Determine the (x, y) coordinate at the center of the cell enclosing the given text.  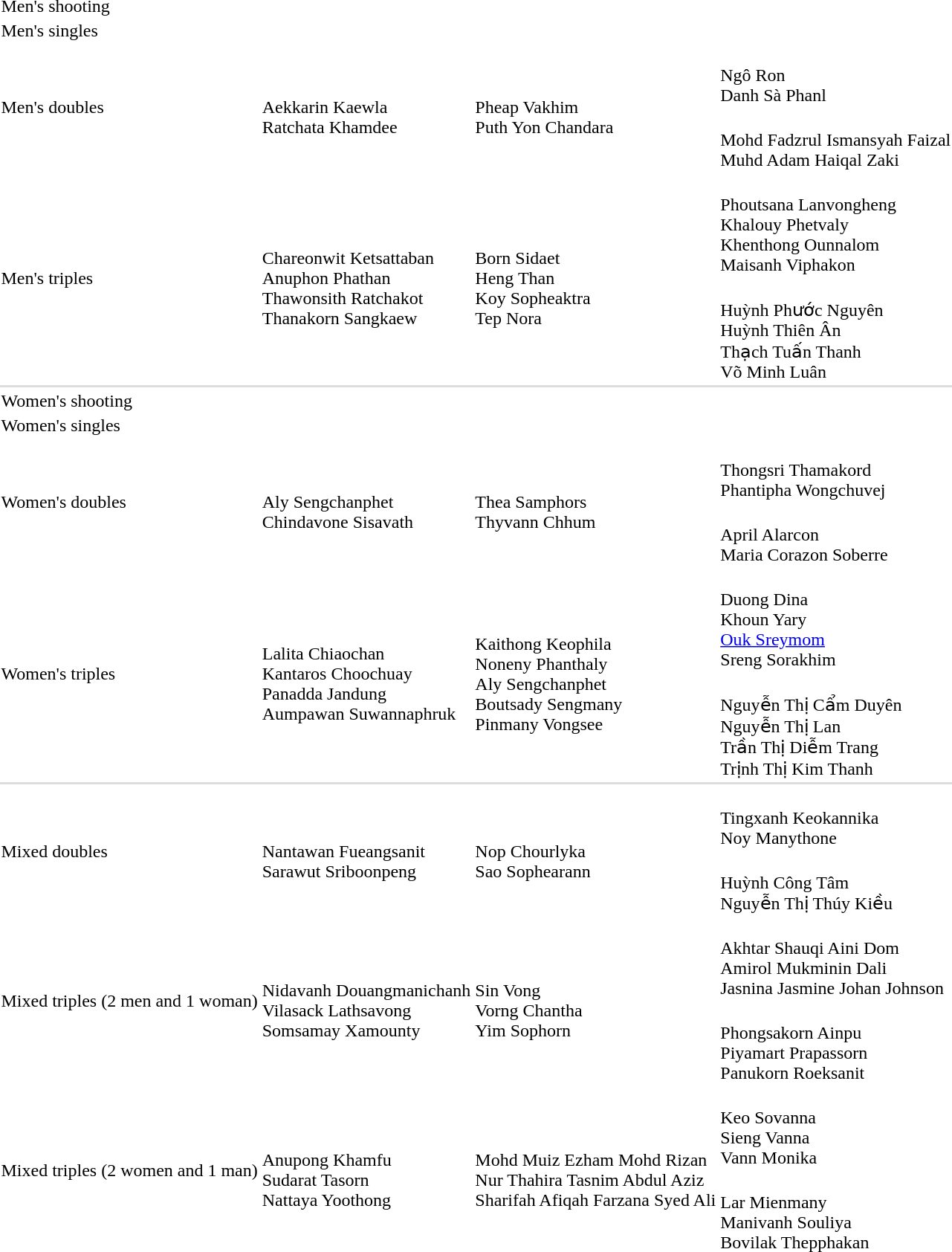
Aly SengchanphetChindavone Sisavath (366, 503)
Pheap VakhimPuth Yon Chandara (596, 107)
Akhtar Shauqi Aini DomAmirol Mukminin DaliJasnina Jasmine Johan Johnson (835, 959)
Mohd Fadzrul Ismansyah FaizalMuhd Adam Haiqal Zaki (835, 140)
Phoutsana LanvonghengKhalouy PhetvalyKhenthong OunnalomMaisanh Viphakon (835, 225)
Tingxanh KeokannikaNoy Manythone (835, 818)
Men's singles (129, 30)
Men's doubles (129, 107)
Kaithong KeophilaNoneny PhanthalyAly SengchanphetBoutsady SengmanyPinmany Vongsee (596, 674)
Thea SamphorsThyvann Chhum (596, 503)
Nidavanh DouangmanichanhVilasack LathsavongSomsamay Xamounty (366, 1001)
Nguyễn Thị Cẩm DuyênNguyễn Thị LanTrần Thị Diễm TrangTrịnh Thị Kim Thanh (835, 726)
Keo SovannaSieng VannaVann Monika (835, 1129)
Women's doubles (129, 503)
Nop ChourlykaSao Sophearann (596, 851)
Mixed doubles (129, 851)
Huỳnh Phước NguyênHuỳnh Thiên ÂnThạch Tuấn ThanhVõ Minh Luân (835, 330)
Nantawan FueangsanitSarawut Sriboonpeng (366, 851)
April AlarconMaria Corazon Soberre (835, 535)
Duong DinaKhoun YaryOuk SreymomSreng Sorakhim (835, 619)
Huỳnh Công TâmNguyễn Thị Thúy Kiều (835, 883)
Ngô RonDanh Sà Phanl (835, 75)
Sin VongVorng ChanthaYim Sophorn (596, 1001)
Women's singles (129, 425)
Thongsri ThamakordPhantipha Wongchuvej (835, 470)
Mixed triples (2 men and 1 woman) (129, 1001)
Chareonwit KetsattabanAnuphon PhathanThawonsith RatchakotThanakorn Sangkaew (366, 278)
Aekkarin KaewlaRatchata Khamdee (366, 107)
Lalita ChiaochanKantaros ChoochuayPanadda JandungAumpawan Suwannaphruk (366, 674)
Born SidaetHeng ThanKoy SopheaktraTep Nora (596, 278)
Women's shooting (129, 401)
Women's triples (129, 674)
Phongsakorn AinpuPiyamart PrapassornPanukorn Roeksanit (835, 1044)
Men's triples (129, 278)
